For the text-containing cell, return its midpoint in (X, Y) coordinate format. 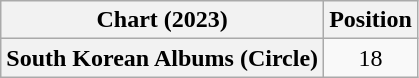
Chart (2023) (162, 20)
Position (371, 20)
South Korean Albums (Circle) (162, 58)
18 (371, 58)
